Identify which cell holds the provided text, then report its (x, y) central coordinate. 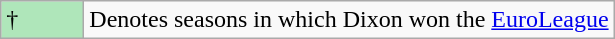
† (42, 20)
Denotes seasons in which Dixon won the EuroLeague (349, 20)
